Return the (x, y) coordinate for the center point of the cell that contains the specified text.  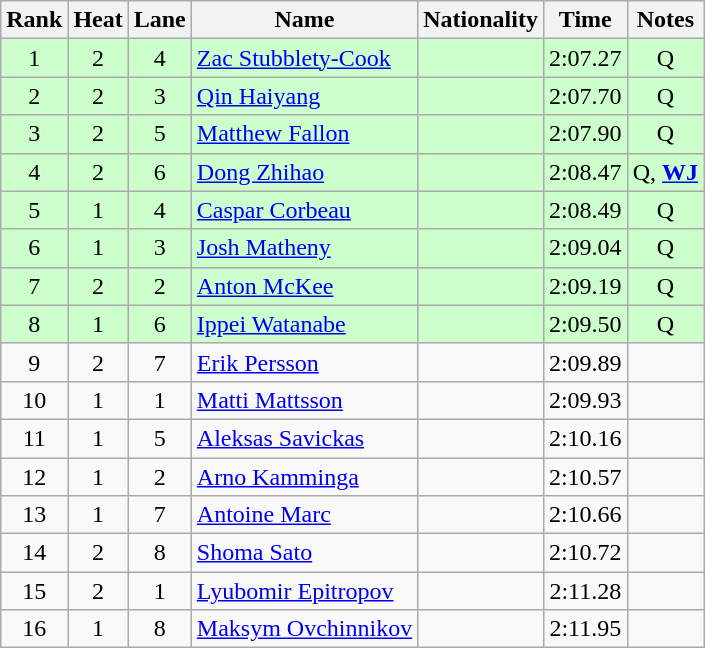
Q, WJ (665, 172)
16 (34, 629)
Name (304, 20)
11 (34, 438)
Shoma Sato (304, 553)
10 (34, 400)
9 (34, 362)
Zac Stubblety-Cook (304, 58)
Qin Haiyang (304, 96)
14 (34, 553)
2:09.04 (585, 248)
Nationality (481, 20)
Ippei Watanabe (304, 324)
13 (34, 515)
Josh Matheny (304, 248)
12 (34, 477)
2:09.50 (585, 324)
Aleksas Savickas (304, 438)
Matti Mattsson (304, 400)
Erik Persson (304, 362)
2:07.70 (585, 96)
Notes (665, 20)
Time (585, 20)
Matthew Fallon (304, 134)
Lyubomir Epitropov (304, 591)
2:11.95 (585, 629)
2:10.66 (585, 515)
Arno Kamminga (304, 477)
Lane (160, 20)
Rank (34, 20)
2:07.90 (585, 134)
Antoine Marc (304, 515)
2:09.89 (585, 362)
2:11.28 (585, 591)
2:08.47 (585, 172)
15 (34, 591)
2:10.72 (585, 553)
Anton McKee (304, 286)
2:10.16 (585, 438)
2:08.49 (585, 210)
Maksym Ovchinnikov (304, 629)
Dong Zhihao (304, 172)
2:09.93 (585, 400)
Caspar Corbeau (304, 210)
2:07.27 (585, 58)
2:09.19 (585, 286)
2:10.57 (585, 477)
Heat (98, 20)
